Extract the (X, Y) coordinate from the center of the cell holding the provided text.  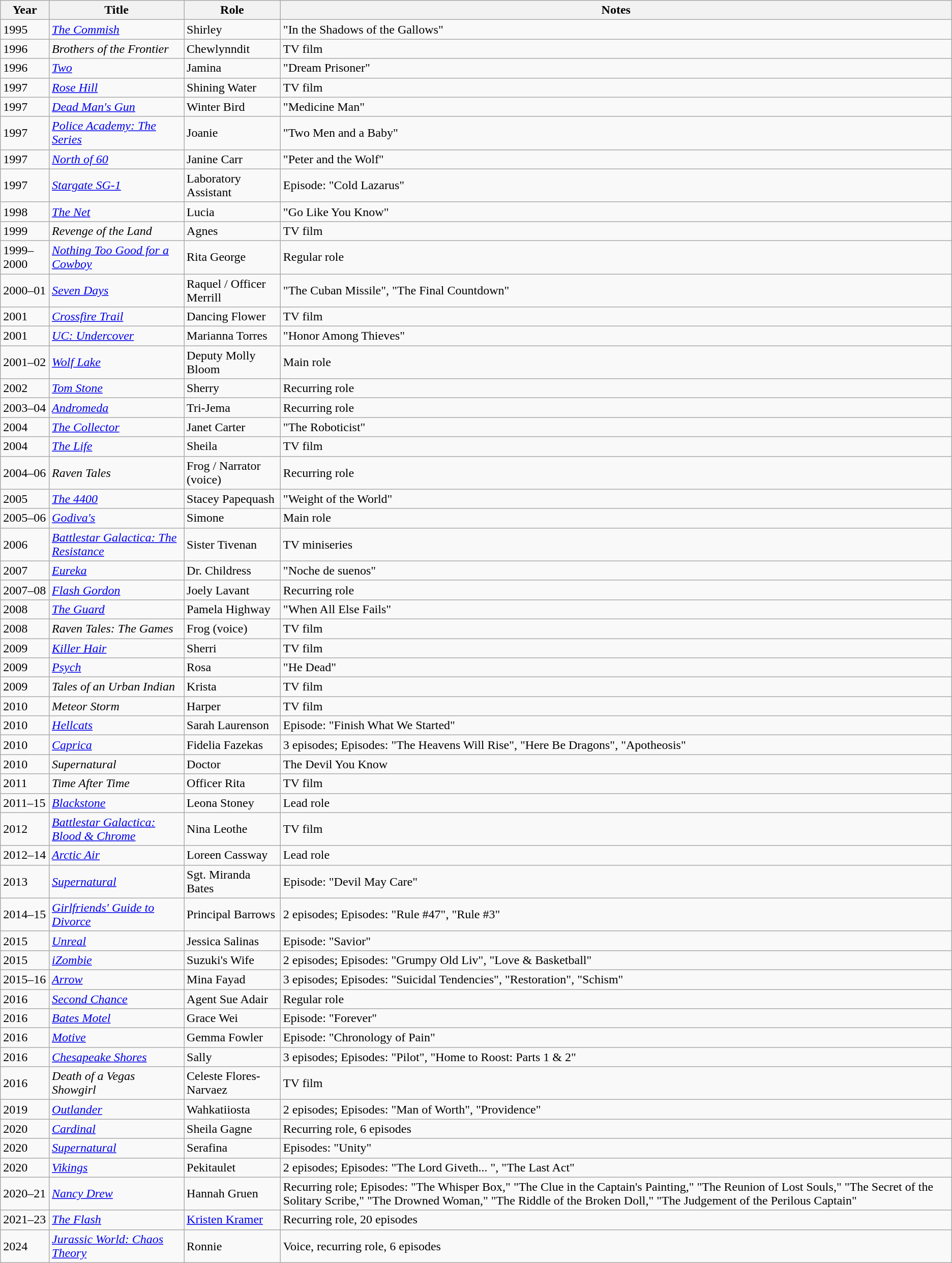
Eureka (117, 570)
Mina Fayad (232, 979)
"The Cuban Missile", "The Final Countdown" (616, 290)
Vikings (117, 1167)
Sherri (232, 648)
Outlander (117, 1109)
Revenge of the Land (117, 231)
2005 (25, 499)
Shirley (232, 29)
2002 (25, 388)
The Flash (117, 1220)
Laboratory Assistant (232, 185)
Episode: "Devil May Care" (616, 882)
Doctor (232, 764)
Stargate SG-1 (117, 185)
Unreal (117, 941)
Cardinal (117, 1129)
TV miniseries (616, 544)
2005–06 (25, 518)
Brothers of the Frontier (117, 49)
1995 (25, 29)
Wolf Lake (117, 362)
Rita George (232, 257)
"Weight of the World" (616, 499)
Meteor Storm (117, 706)
2011–15 (25, 803)
Grace Wei (232, 1018)
2024 (25, 1246)
Rosa (232, 668)
Agent Sue Adair (232, 999)
Caprica (117, 745)
Janet Carter (232, 427)
Dead Man's Gun (117, 107)
1999–2000 (25, 257)
Suzuki's Wife (232, 960)
Krista (232, 687)
Nancy Drew (117, 1194)
Nina Leothe (232, 829)
Sherry (232, 388)
Recurring role, 20 episodes (616, 1220)
Raven Tales: The Games (117, 628)
2015–16 (25, 979)
Celeste Flores-Narvaez (232, 1083)
2012 (25, 829)
Shining Water (232, 87)
Serafina (232, 1148)
Frog (voice) (232, 628)
Psych (117, 668)
"Go Like You Know" (616, 212)
Janine Carr (232, 159)
Harper (232, 706)
Pamela Highway (232, 609)
Raquel / Officer Merrill (232, 290)
"Two Men and a Baby" (616, 133)
Police Academy: The Series (117, 133)
2 episodes; Episodes: "Rule #47", "Rule #3" (616, 914)
Officer Rita (232, 784)
Hellcats (117, 726)
2000–01 (25, 290)
Arctic Air (117, 855)
Andromeda (117, 408)
UC: Undercover (117, 336)
Jurassic World: Chaos Theory (117, 1246)
Death of a Vegas Showgirl (117, 1083)
2007–08 (25, 590)
The Commish (117, 29)
"Dream Prisoner" (616, 68)
Blackstone (117, 803)
"Peter and the Wolf" (616, 159)
The Guard (117, 609)
The Life (117, 446)
Sgt. Miranda Bates (232, 882)
Winter Bird (232, 107)
Chesapeake Shores (117, 1057)
Simone (232, 518)
Dr. Childress (232, 570)
Joely Lavant (232, 590)
Bates Motel (117, 1018)
"The Roboticist" (616, 427)
Notes (616, 10)
The 4400 (117, 499)
"In the Shadows of the Gallows" (616, 29)
Role (232, 10)
Title (117, 10)
Nothing Too Good for a Cowboy (117, 257)
The Collector (117, 427)
"Honor Among Thieves" (616, 336)
Jamina (232, 68)
iZombie (117, 960)
Episode: "Savior" (616, 941)
Killer Hair (117, 648)
Episodes: "Unity" (616, 1148)
2021–23 (25, 1220)
3 episodes; Episodes: "Pilot", "Home to Roost: Parts 1 & 2" (616, 1057)
Voice, recurring role, 6 episodes (616, 1246)
Hannah Gruen (232, 1194)
2020–21 (25, 1194)
Pekitaulet (232, 1167)
Episode: "Finish What We Started" (616, 726)
Sheila (232, 446)
Episode: "Forever" (616, 1018)
Rose Hill (117, 87)
Stacey Papequash (232, 499)
2001–02 (25, 362)
Chewlynndit (232, 49)
Joanie (232, 133)
Dancing Flower (232, 317)
Episode: "Cold Lazarus" (616, 185)
Deputy Molly Bloom (232, 362)
"He Dead" (616, 668)
2007 (25, 570)
Seven Days (117, 290)
Time After Time (117, 784)
3 episodes; Episodes: "The Heavens Will Rise", "Here Be Dragons", "Apotheosis" (616, 745)
2 episodes; Episodes: "Grumpy Old Liv", "Love & Basketball" (616, 960)
Gemma Fowler (232, 1038)
Episode: "Chronology of Pain" (616, 1038)
Kristen Kramer (232, 1220)
Principal Barrows (232, 914)
Fidelia Fazekas (232, 745)
Frog / Narrator (voice) (232, 473)
Sheila Gagne (232, 1129)
Battlestar Galactica: Blood & Chrome (117, 829)
2003–04 (25, 408)
Arrow (117, 979)
Sally (232, 1057)
Godiva's (117, 518)
Leona Stoney (232, 803)
2012–14 (25, 855)
2006 (25, 544)
2014–15 (25, 914)
"Noche de suenos" (616, 570)
The Net (117, 212)
1998 (25, 212)
"When All Else Fails" (616, 609)
Second Chance (117, 999)
Recurring role, 6 episodes (616, 1129)
Flash Gordon (117, 590)
Raven Tales (117, 473)
North of 60 (117, 159)
Tales of an Urban Indian (117, 687)
Motive (117, 1038)
1999 (25, 231)
Sarah Laurenson (232, 726)
2011 (25, 784)
Agnes (232, 231)
Battlestar Galactica: The Resistance (117, 544)
2004–06 (25, 473)
Marianna Torres (232, 336)
Tri-Jema (232, 408)
Two (117, 68)
The Devil You Know (616, 764)
Year (25, 10)
3 episodes; Episodes: "Suicidal Tendencies", "Restoration", "Schism" (616, 979)
2 episodes; Episodes: "Man of Worth", "Providence" (616, 1109)
2 episodes; Episodes: "The Lord Giveth... ", "The Last Act" (616, 1167)
Sister Tivenan (232, 544)
Jessica Salinas (232, 941)
Girlfriends' Guide to Divorce (117, 914)
Lucia (232, 212)
Wahkatiiosta (232, 1109)
2019 (25, 1109)
Loreen Cassway (232, 855)
Crossfire Trail (117, 317)
Tom Stone (117, 388)
2013 (25, 882)
"Medicine Man" (616, 107)
Ronnie (232, 1246)
